Search for the cell housing the specified text and yield its [x, y] center coordinate. 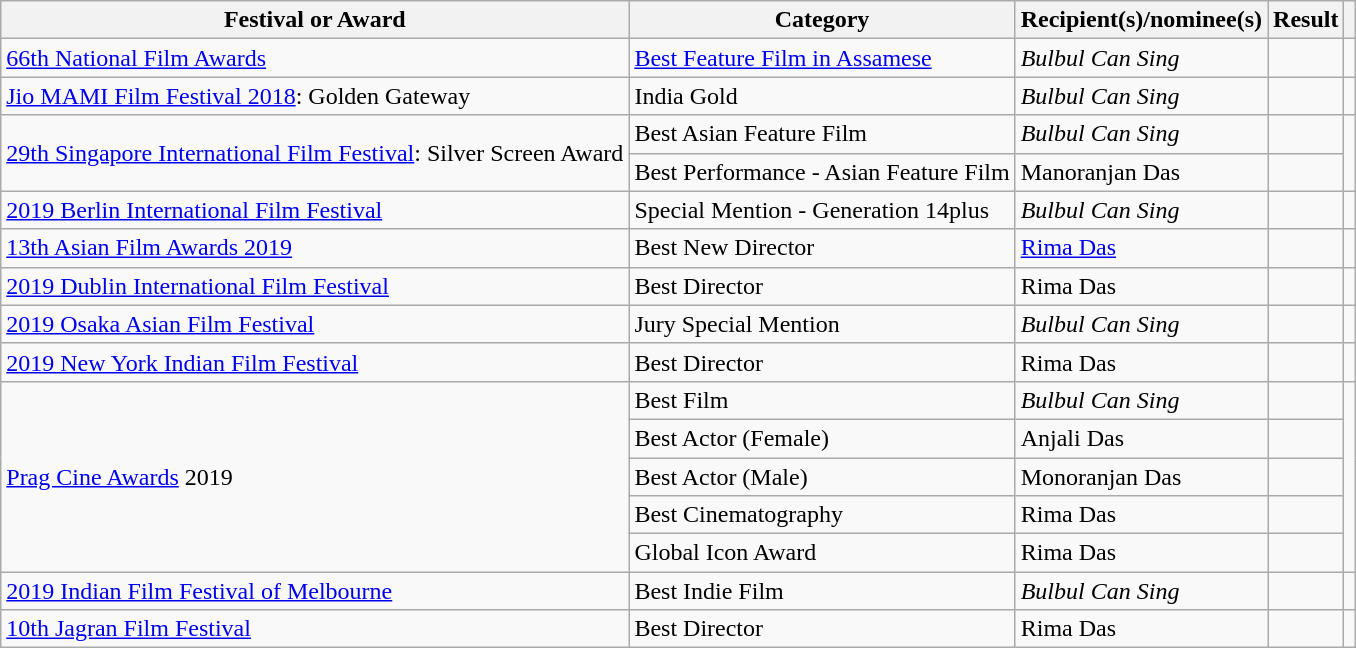
2019 Indian Film Festival of Melbourne [315, 591]
Best Cinematography [822, 515]
10th Jagran Film Festival [315, 629]
India Gold [822, 96]
Category [822, 20]
Manoranjan Das [1141, 172]
2019 Berlin International Film Festival [315, 210]
Prag Cine Awards 2019 [315, 476]
Result [1306, 20]
Best New Director [822, 248]
Monoranjan Das [1141, 477]
Best Asian Feature Film [822, 134]
Anjali Das [1141, 438]
Best Indie Film [822, 591]
Jury Special Mention [822, 324]
Festival or Award [315, 20]
Best Film [822, 400]
29th Singapore International Film Festival: Silver Screen Award [315, 153]
Best Actor (Female) [822, 438]
2019 Dublin International Film Festival [315, 286]
2019 Osaka Asian Film Festival [315, 324]
Best Performance - Asian Feature Film [822, 172]
13th Asian Film Awards 2019 [315, 248]
Jio MAMI Film Festival 2018: Golden Gateway [315, 96]
2019 New York Indian Film Festival [315, 362]
Global Icon Award [822, 553]
66th National Film Awards [315, 58]
Special Mention - Generation 14plus [822, 210]
Best Actor (Male) [822, 477]
Recipient(s)/nominee(s) [1141, 20]
Best Feature Film in Assamese [822, 58]
